Identify which cell holds the provided text, then report its [x, y] central coordinate. 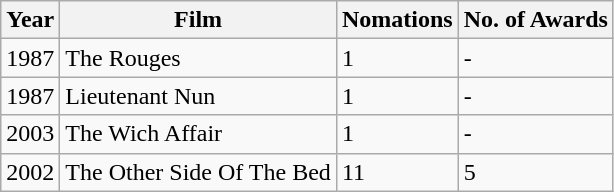
11 [397, 172]
No. of Awards [536, 20]
2002 [30, 172]
2003 [30, 134]
The Rouges [198, 58]
5 [536, 172]
The Wich Affair [198, 134]
The Other Side Of The Bed [198, 172]
Film [198, 20]
Nomations [397, 20]
Year [30, 20]
Lieutenant Nun [198, 96]
